Detect which cell encompasses the target text, then output its [X, Y] center coordinate. 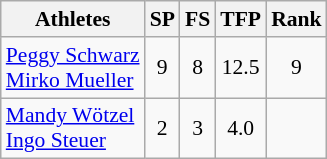
12.5 [240, 68]
3 [198, 128]
4.0 [240, 128]
Peggy SchwarzMirko Mueller [73, 68]
FS [198, 19]
2 [162, 128]
SP [162, 19]
Athletes [73, 19]
8 [198, 68]
Mandy WötzelIngo Steuer [73, 128]
TFP [240, 19]
Rank [296, 19]
